Pinpoint the cell where the given text exists, returning its [x, y] midpoint coordinate. 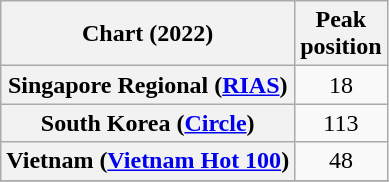
113 [341, 123]
Chart (2022) [148, 34]
South Korea (Circle) [148, 123]
Singapore Regional (RIAS) [148, 85]
18 [341, 85]
Vietnam (Vietnam Hot 100) [148, 161]
Peakposition [341, 34]
48 [341, 161]
